Capture the cell that displays the provided text and extract its (x, y) central coordinate. 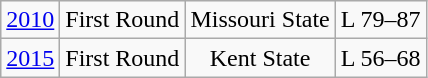
L 79–87 (380, 20)
Missouri State (260, 20)
Kent State (260, 58)
2010 (30, 20)
2015 (30, 58)
L 56–68 (380, 58)
